From the cell containing the given text, extract its center point as [X, Y] coordinate. 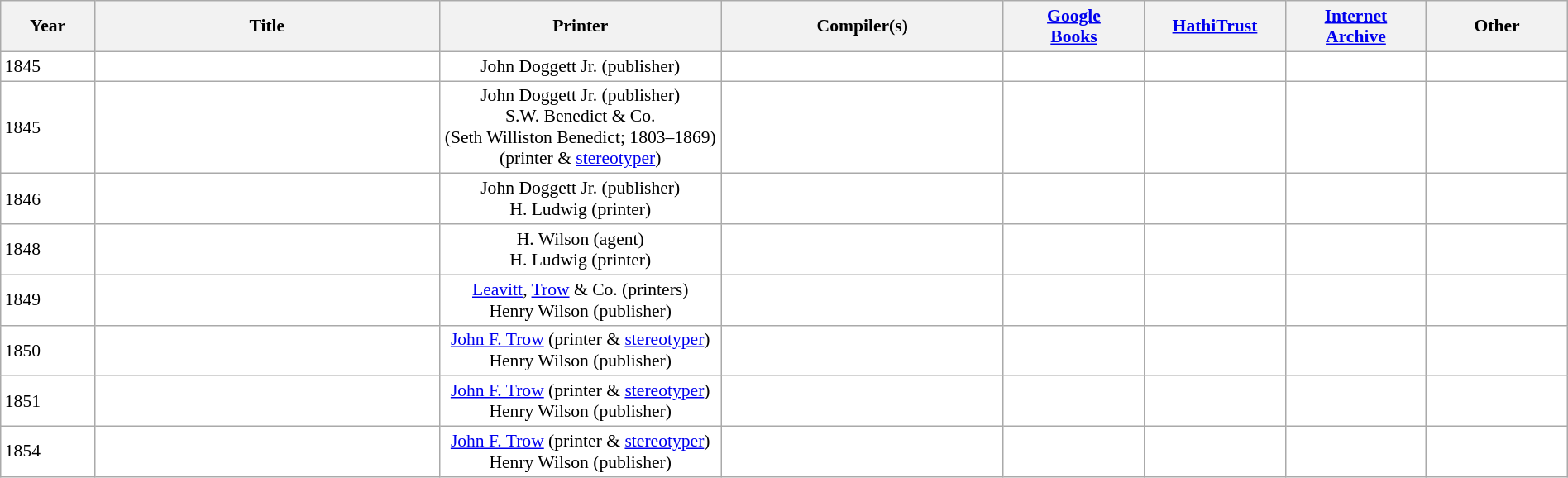
1848 [48, 250]
Compiler(s) [862, 26]
John Doggett Jr. (publisher)S.W. Benedict & Co.(Seth Williston Benedict; 1803–1869)(printer & stereotyper) [581, 127]
InternetArchive [1355, 26]
John Doggett Jr. (publisher) [581, 66]
1854 [48, 452]
Year [48, 26]
H. Wilson (agent)H. Ludwig (printer) [581, 250]
Printer [581, 26]
Other [1497, 26]
Leavitt, Trow & Co. (printers)Henry Wilson (publisher) [581, 299]
1850 [48, 351]
John Doggett Jr. (publisher)H. Ludwig (printer) [581, 198]
GoogleBooks [1073, 26]
1851 [48, 402]
1849 [48, 299]
Title [266, 26]
1846 [48, 198]
HathiTrust [1215, 26]
